Scan for the cell matching the given text and deliver its (x, y) coordinate at center. 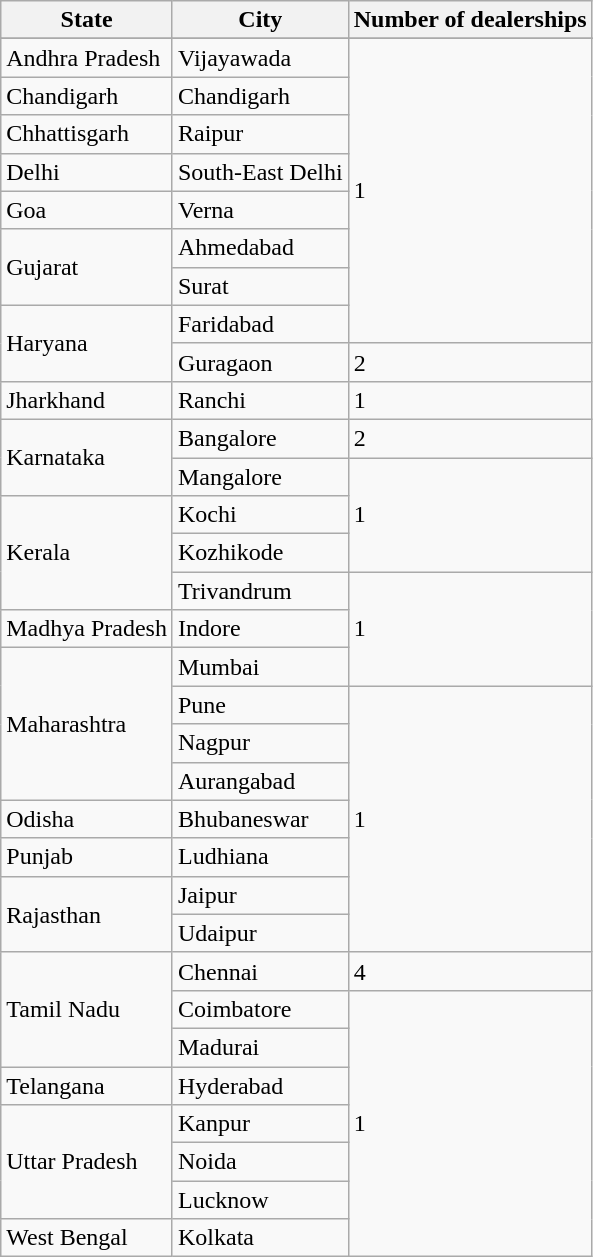
South-East Delhi (260, 172)
Lucknow (260, 1200)
Ranchi (260, 400)
Chennai (260, 971)
Maharashtra (87, 724)
Uttar Pradesh (87, 1162)
Kerala (87, 553)
Gujarat (87, 267)
Kanpur (260, 1124)
Rajasthan (87, 914)
Aurangabad (260, 781)
Indore (260, 629)
Delhi (87, 172)
Madurai (260, 1047)
Udaipur (260, 933)
Andhra Pradesh (87, 58)
Mangalore (260, 477)
Bhubaneswar (260, 819)
Kochi (260, 515)
Telangana (87, 1085)
City (260, 20)
Karnataka (87, 457)
Coimbatore (260, 1009)
Pune (260, 705)
Jharkhand (87, 400)
Noida (260, 1162)
Ludhiana (260, 857)
Odisha (87, 819)
Guragaon (260, 362)
Chhattisgarh (87, 134)
Madhya Pradesh (87, 629)
4 (470, 971)
Surat (260, 286)
Goa (87, 210)
Ahmedabad (260, 248)
West Bengal (87, 1238)
Bangalore (260, 438)
State (87, 20)
Tamil Nadu (87, 1009)
Hyderabad (260, 1085)
Kozhikode (260, 553)
Kolkata (260, 1238)
Number of dealerships (470, 20)
Faridabad (260, 324)
Nagpur (260, 743)
Mumbai (260, 667)
Trivandrum (260, 591)
Vijayawada (260, 58)
Jaipur (260, 895)
Haryana (87, 343)
Raipur (260, 134)
Verna (260, 210)
Punjab (87, 857)
